Identify which cell holds the provided text, then report its (X, Y) central coordinate. 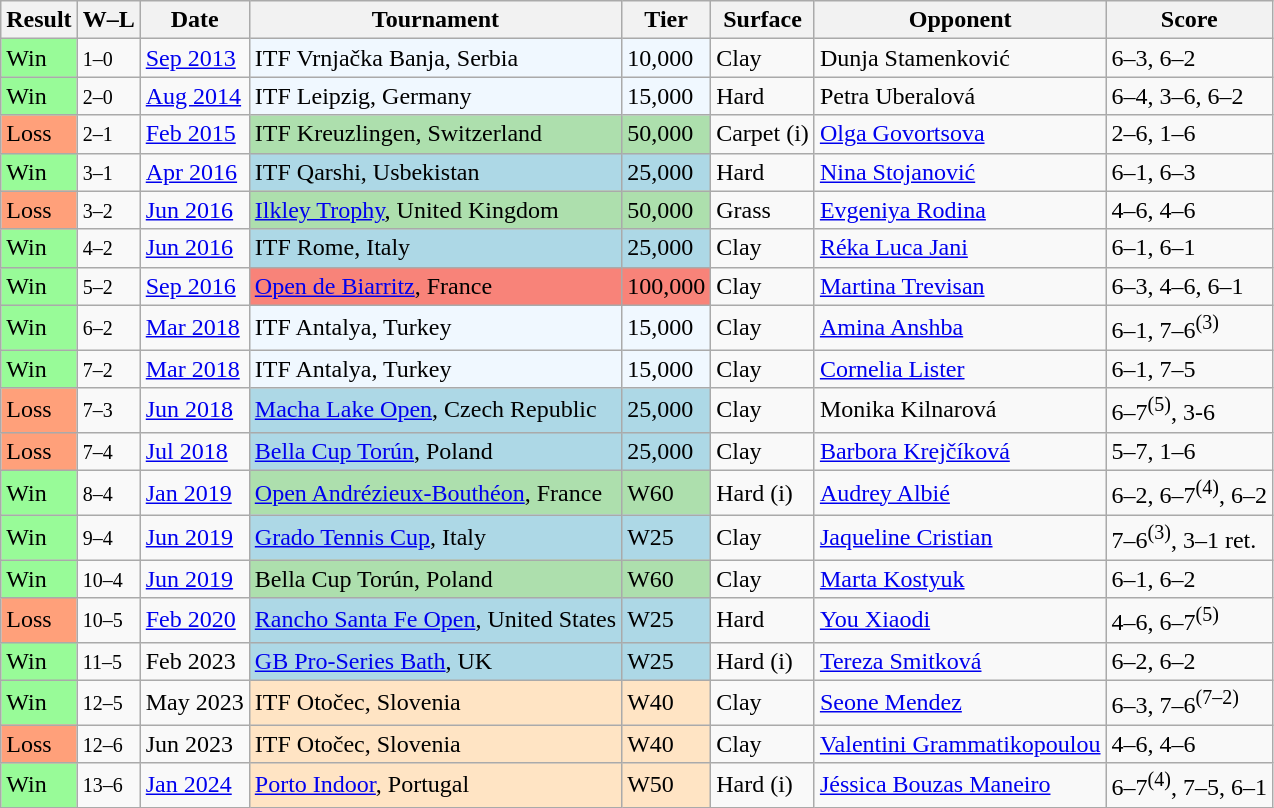
1–0 (108, 58)
9–4 (108, 538)
Audrey Albié (960, 492)
GB Pro-Series Bath, UK (435, 661)
Marta Kostyuk (960, 579)
2–1 (108, 134)
Amina Anshba (960, 328)
6–4, 3–6, 6–2 (1189, 96)
Seone Mendez (960, 702)
6–3, 6–2 (1189, 58)
Aug 2014 (194, 96)
Sep 2013 (194, 58)
Cornelia Lister (960, 369)
May 2023 (194, 702)
12–5 (108, 702)
Monika Kilnarová (960, 410)
Open de Biarritz, France (435, 286)
ITF Rome, Italy (435, 248)
6–1, 7–6(3) (1189, 328)
Jéssica Bouzas Maneiro (960, 786)
Martina Trevisan (960, 286)
11–5 (108, 661)
Jaqueline Cristian (960, 538)
Open Andrézieux-Bouthéon, France (435, 492)
Barbora Krejčíková (960, 451)
W–L (108, 20)
ITF Kreuzlingen, Switzerland (435, 134)
6–7(4), 7–5, 6–1 (1189, 786)
Dunja Stamenković (960, 58)
6–3, 4–6, 6–1 (1189, 286)
Score (1189, 20)
6–7(5), 3-6 (1189, 410)
Tereza Smitková (960, 661)
7–6(3), 3–1 ret. (1189, 538)
2–6, 1–6 (1189, 134)
7–4 (108, 451)
2–0 (108, 96)
Jun 2023 (194, 744)
Ilkley Trophy, United Kingdom (435, 210)
Jan 2019 (194, 492)
6–1, 6–3 (1189, 172)
Porto Indoor, Portugal (435, 786)
6–2 (108, 328)
ITF Vrnjačka Banja, Serbia (435, 58)
You Xiaodi (960, 620)
Result (39, 20)
4–6, 6–7(5) (1189, 620)
Grado Tennis Cup, Italy (435, 538)
Réka Luca Jani (960, 248)
Macha Lake Open, Czech Republic (435, 410)
Olga Govortsova (960, 134)
ITF Leipzig, Germany (435, 96)
Valentini Grammatikopoulou (960, 744)
10–4 (108, 579)
6–3, 7–6(7–2) (1189, 702)
Opponent (960, 20)
Date (194, 20)
8–4 (108, 492)
Rancho Santa Fe Open, United States (435, 620)
7–2 (108, 369)
Evgeniya Rodina (960, 210)
Jan 2024 (194, 786)
Jul 2018 (194, 451)
6–1, 6–1 (1189, 248)
7–3 (108, 410)
6–1, 6–2 (1189, 579)
5–7, 1–6 (1189, 451)
Feb 2023 (194, 661)
Grass (763, 210)
Tournament (435, 20)
Jun 2018 (194, 410)
Nina Stojanović (960, 172)
Surface (763, 20)
4–2 (108, 248)
100,000 (666, 286)
6–1, 7–5 (1189, 369)
Apr 2016 (194, 172)
10–5 (108, 620)
Tier (666, 20)
6–2, 6–2 (1189, 661)
10,000 (666, 58)
Sep 2016 (194, 286)
ITF Qarshi, Usbekistan (435, 172)
Feb 2020 (194, 620)
13–6 (108, 786)
3–1 (108, 172)
W50 (666, 786)
Feb 2015 (194, 134)
Carpet (i) (763, 134)
6–2, 6–7(4), 6–2 (1189, 492)
5–2 (108, 286)
3–2 (108, 210)
Petra Uberalová (960, 96)
12–6 (108, 744)
